Find where the given text appears and provide that cell's center as (X, Y) coordinate. 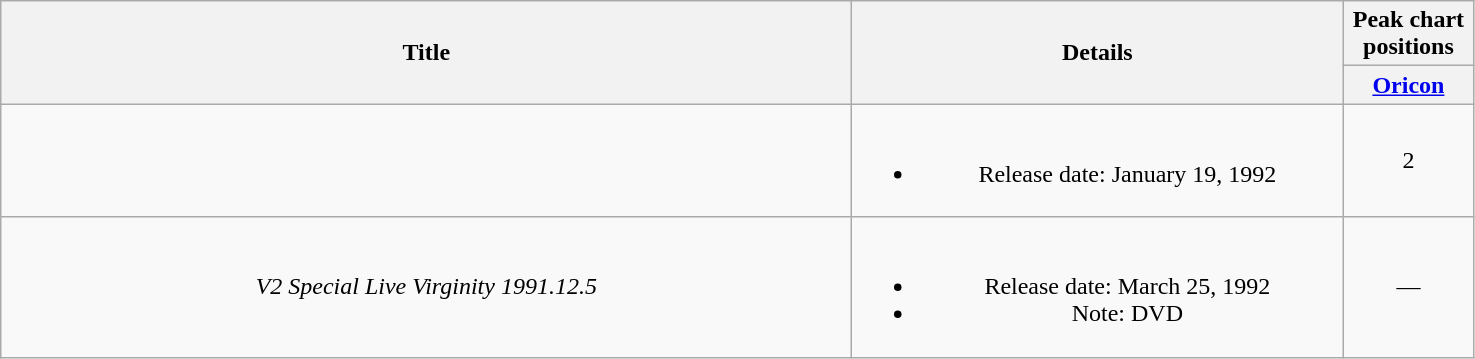
V2 Special Live Virginity 1991.12.5 (426, 287)
— (1408, 287)
Details (1098, 52)
Oricon (1408, 85)
Release date: January 19, 1992 (1098, 160)
Title (426, 52)
2 (1408, 160)
Release date: March 25, 1992Note: DVD (1098, 287)
Peak chart positions (1408, 34)
